Detect which cell encompasses the target text, then output its [X, Y] center coordinate. 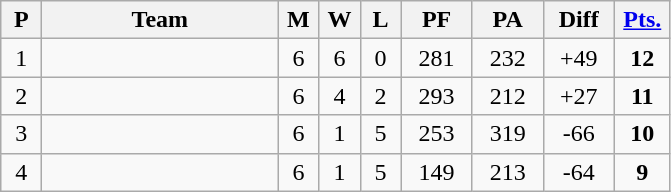
293 [436, 96]
L [380, 20]
213 [508, 172]
+49 [578, 58]
253 [436, 134]
0 [380, 58]
M [298, 20]
Team [160, 20]
281 [436, 58]
149 [436, 172]
10 [642, 134]
3 [22, 134]
W [340, 20]
PA [508, 20]
232 [508, 58]
Diff [578, 20]
319 [508, 134]
PF [436, 20]
12 [642, 58]
11 [642, 96]
+27 [578, 96]
212 [508, 96]
-64 [578, 172]
Pts. [642, 20]
-66 [578, 134]
P [22, 20]
9 [642, 172]
